Return (x, y) of the center of cell containing provided text 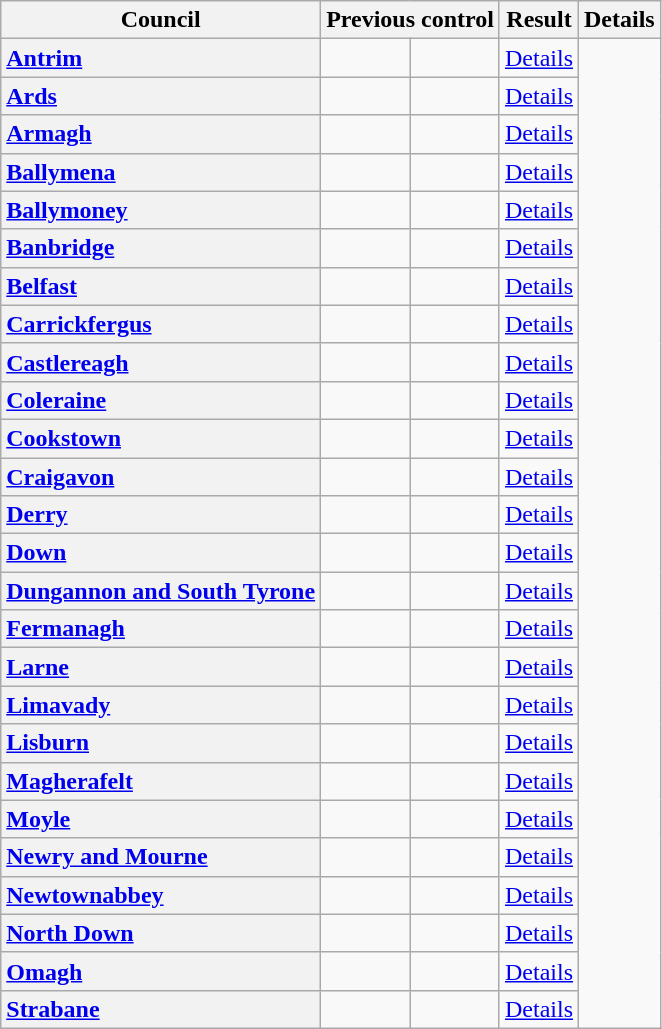
Previous control (410, 20)
Limavady (161, 705)
Castlereagh (161, 362)
Banbridge (161, 248)
Belfast (161, 286)
Coleraine (161, 400)
Carrickfergus (161, 324)
Craigavon (161, 477)
Result (538, 20)
North Down (161, 933)
Down (161, 553)
Fermanagh (161, 629)
Magherafelt (161, 781)
Antrim (161, 58)
Omagh (161, 971)
Dungannon and South Tyrone (161, 591)
Ards (161, 96)
Newtownabbey (161, 895)
Newry and Mourne (161, 857)
Lisburn (161, 743)
Larne (161, 667)
Derry (161, 515)
Armagh (161, 134)
Ballymena (161, 172)
Cookstown (161, 438)
Council (161, 20)
Strabane (161, 1009)
Ballymoney (161, 210)
Moyle (161, 819)
